Determine the [x, y] coordinate at the center of the cell enclosing the given text.  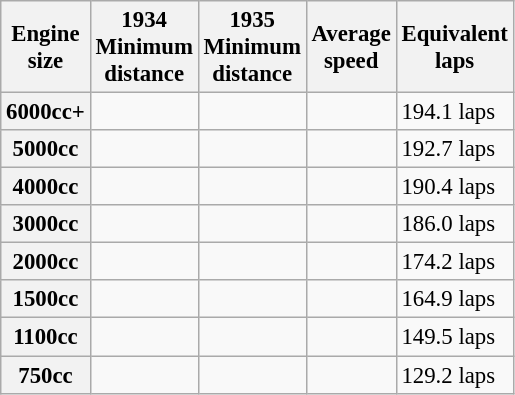
190.4 laps [454, 187]
5000cc [46, 149]
Equivalent laps [454, 47]
Engine size [46, 47]
164.9 laps [454, 299]
2000cc [46, 262]
1935Minimum distance [252, 47]
3000cc [46, 224]
1100cc [46, 337]
129.2 laps [454, 375]
174.2 laps [454, 262]
750cc [46, 375]
1934Minimum distance [144, 47]
194.1 laps [454, 112]
4000cc [46, 187]
1500cc [46, 299]
6000cc+ [46, 112]
192.7 laps [454, 149]
186.0 laps [454, 224]
149.5 laps [454, 337]
Average speed [351, 47]
